Locate the cell with the specified text and output its (x, y) center coordinate. 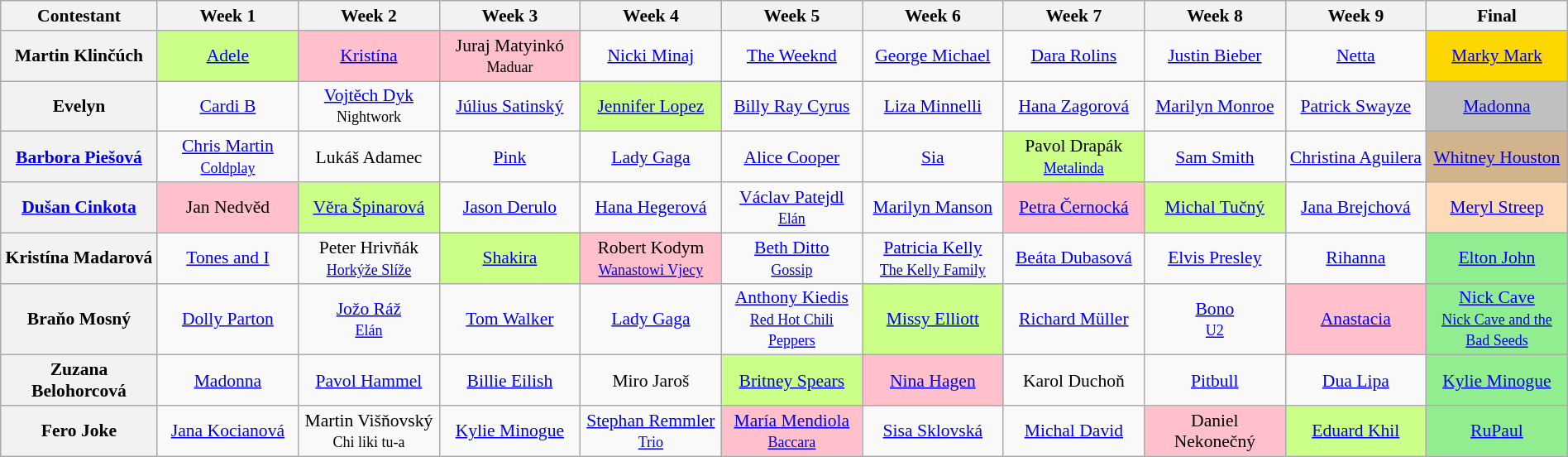
Week 4 (651, 16)
Sam Smith (1215, 157)
Nicki Minaj (651, 56)
Stephan RemmlerTrio (651, 431)
Robert KodymWanastowi Vjecy (651, 258)
Netta (1355, 56)
Missy Elliott (933, 320)
Hana Zagorová (1073, 106)
Sia (933, 157)
Pitbull (1215, 381)
Pavol DrapákMetalinda (1073, 157)
Vojtěch Dyk Nightwork (369, 106)
Shakira (509, 258)
Beth DittoGossip (791, 258)
Week 7 (1073, 16)
Patricia KellyThe Kelly Family (933, 258)
Justin Bieber (1215, 56)
Nick CaveNick Cave and the Bad Seeds (1497, 320)
RuPaul (1497, 431)
Michal Tučný (1215, 207)
Martin Klinčúch (79, 56)
Beáta Dubasová (1073, 258)
Liza Minnelli (933, 106)
Daniel Nekonečný (1215, 431)
Eduard Khil (1355, 431)
Jožo RážElán (369, 320)
Adele (227, 56)
The Weeknd (791, 56)
Rihanna (1355, 258)
Kristína (369, 56)
Václav PatejdlElán (791, 207)
Tones and I (227, 258)
Britney Spears (791, 381)
Petra Černocká (1073, 207)
Week 3 (509, 16)
Marky Mark (1497, 56)
Patrick Swayze (1355, 106)
Jana Brejchová (1355, 207)
Július Satinský (509, 106)
George Michael (933, 56)
Week 9 (1355, 16)
Richard Müller (1073, 320)
Week 1 (227, 16)
Anastacia (1355, 320)
Alice Cooper (791, 157)
Lukáš Adamec (369, 157)
Whitney Houston (1497, 157)
Week 6 (933, 16)
Dua Lipa (1355, 381)
Week 5 (791, 16)
Contestant (79, 16)
Sisa Sklovská (933, 431)
Pink (509, 157)
Dara Rolins (1073, 56)
Dušan Cinkota (79, 207)
Marilyn Monroe (1215, 106)
Pavol Hammel (369, 381)
Martin Višňovský Chi liki tu-a (369, 431)
Hana Hegerová (651, 207)
María MendiolaBaccara (791, 431)
Miro Jaroš (651, 381)
Juraj Matyinkó Maduar (509, 56)
Nina Hagen (933, 381)
Cardi B (227, 106)
Karol Duchoň (1073, 381)
Dolly Parton (227, 320)
Tom Walker (509, 320)
Elton John (1497, 258)
Chris Martin Coldplay (227, 157)
Jennifer Lopez (651, 106)
Jan Nedvěd (227, 207)
Věra Špinarová (369, 207)
Final (1497, 16)
Braňo Mosný (79, 320)
Anthony KiedisRed Hot Chili Peppers (791, 320)
Week 8 (1215, 16)
Evelyn (79, 106)
Zuzana Belohorcová (79, 381)
Peter Hrivňák Horkýže Slíže (369, 258)
Jason Derulo (509, 207)
Fero Joke (79, 431)
Week 2 (369, 16)
BonoU2 (1215, 320)
Michal David (1073, 431)
Marilyn Manson (933, 207)
Kristína Madarová (79, 258)
Billie Eilish (509, 381)
Billy Ray Cyrus (791, 106)
Jana Kocianová (227, 431)
Barbora Piešová (79, 157)
Elvis Presley (1215, 258)
Meryl Streep (1497, 207)
Christina Aguilera (1355, 157)
